Pinpoint the cell where the given text exists, returning its [x, y] midpoint coordinate. 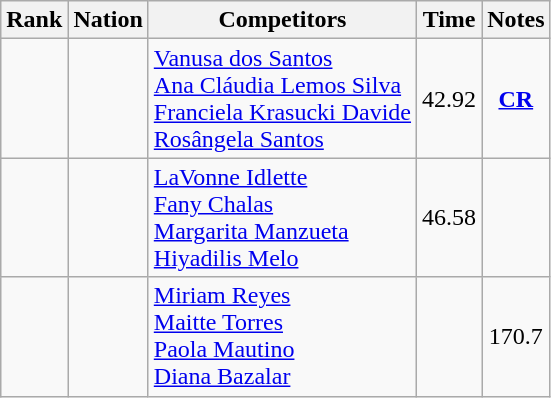
Competitors [282, 20]
Notes [516, 20]
CR [516, 98]
Miriam ReyesMaitte TorresPaola MautinoDiana Bazalar [282, 336]
Vanusa dos SantosAna Cláudia Lemos SilvaFranciela Krasucki DavideRosângela Santos [282, 98]
Rank [34, 20]
Time [450, 20]
Nation [108, 20]
42.92 [450, 98]
46.58 [450, 218]
LaVonne IdletteFany ChalasMargarita ManzuetaHiyadilis Melo [282, 218]
170.7 [516, 336]
